Detect which cell encompasses the target text, then output its (X, Y) center coordinate. 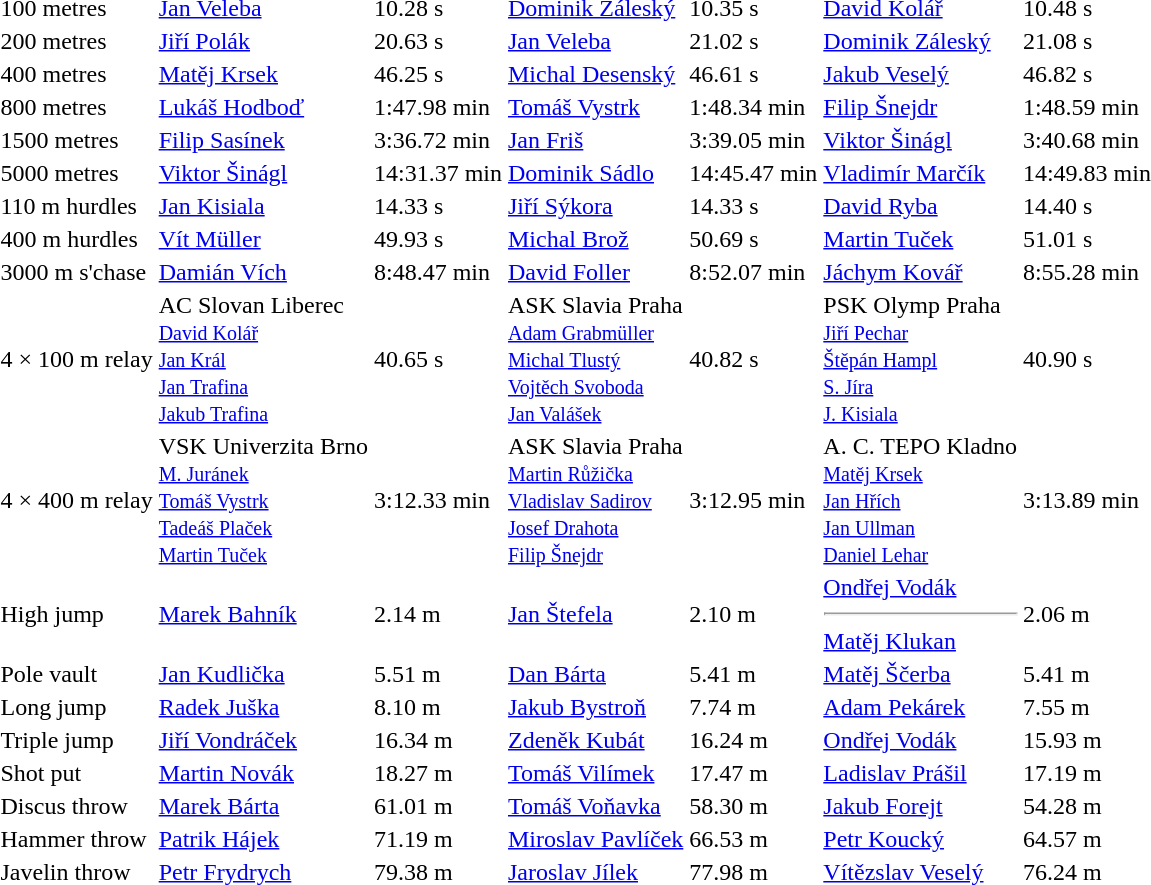
Jan Štefela (595, 614)
Zdeněk Kubát (595, 740)
21.02 s (754, 41)
Marek Bárta (263, 806)
16.24 m (754, 740)
Radek Juška (263, 707)
46.25 s (438, 74)
46.61 s (754, 74)
50.69 s (754, 239)
40.65 s (438, 359)
8:48.47 min (438, 272)
David Ryba (920, 206)
Jiří Polák (263, 41)
Michal Desenský (595, 74)
Patrik Hájek (263, 839)
AC Slovan LiberecDavid KolářJan KrálJan TrafinaJakub Trafina (263, 359)
David Foller (595, 272)
17.47 m (754, 773)
Jan Kisiala (263, 206)
Jáchym Kovář (920, 272)
5.41 m (754, 674)
1:47.98 min (438, 107)
Petr Koucký (920, 839)
Martin Novák (263, 773)
2.14 m (438, 614)
Martin Tuček (920, 239)
20.63 s (438, 41)
Damián Vích (263, 272)
Jiří Sýkora (595, 206)
Michal Brož (595, 239)
VSK Univerzita BrnoM. JuránekTomáš VystrkTadeáš PlačekMartin Tuček (263, 500)
Jakub Forejt (920, 806)
Matěj Ščerba (920, 674)
Ondřej Vodák (920, 740)
66.53 m (754, 839)
ASK Slavia PrahaAdam GrabmüllerMichal TlustýVojtěch SvobodaJan Valášek (595, 359)
3:12.33 min (438, 500)
Dan Bárta (595, 674)
PSK Olymp PrahaJiří PecharŠtěpán HamplS. JíraJ. Kisiala (920, 359)
Adam Pekárek (920, 707)
Tomáš Vilímek (595, 773)
Vladimír Marčík (920, 173)
Miroslav Pavlíček (595, 839)
Jakub Veselý (920, 74)
Filip Sasínek (263, 140)
Lukáš Hodboď (263, 107)
8:52.07 min (754, 272)
14:31.37 min (438, 173)
Jan Friš (595, 140)
3:12.95 min (754, 500)
58.30 m (754, 806)
2.10 m (754, 614)
Vít Müller (263, 239)
Jan Veleba (595, 41)
Ladislav Prášil (920, 773)
3:39.05 min (754, 140)
A. C. TEPO KladnoMatěj KrsekJan HříchJan UllmanDaniel Lehar (920, 500)
Ondřej VodákMatěj Klukan (920, 614)
Filip Šnejdr (920, 107)
Matěj Krsek (263, 74)
7.74 m (754, 707)
14:45.47 min (754, 173)
Jan Kudlička (263, 674)
ASK Slavia PrahaMartin RůžičkaVladislav SadirovJosef DrahotaFilip Šnejdr (595, 500)
Dominik Sádlo (595, 173)
61.01 m (438, 806)
Dominik Záleský (920, 41)
1:48.34 min (754, 107)
5.51 m (438, 674)
71.19 m (438, 839)
49.93 s (438, 239)
Tomáš Voňavka (595, 806)
Jakub Bystroň (595, 707)
18.27 m (438, 773)
8.10 m (438, 707)
Tomáš Vystrk (595, 107)
Marek Bahník (263, 614)
40.82 s (754, 359)
16.34 m (438, 740)
3:36.72 min (438, 140)
Jiří Vondráček (263, 740)
